Return (X, Y) of the center of cell containing provided text 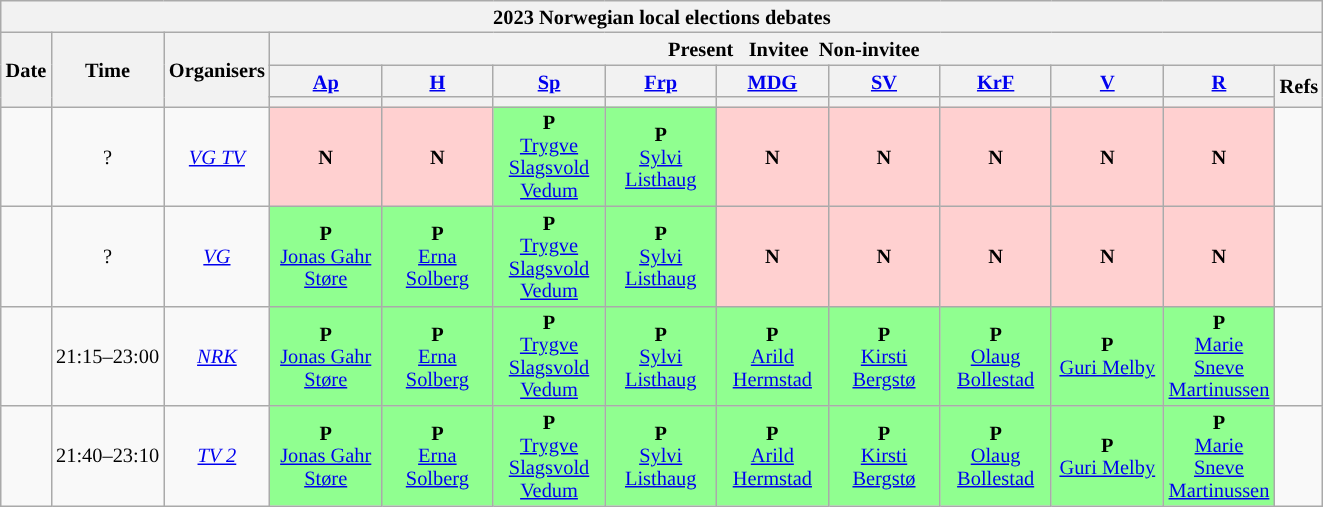
Time (108, 69)
H (438, 81)
Present Invitee Non-invitee (796, 48)
Sp (549, 81)
21:40–23:10 (108, 455)
TV 2 (217, 455)
Date (26, 69)
Ap (326, 81)
21:15–23:00 (108, 356)
KrF (996, 81)
V (1107, 81)
Frp (661, 81)
R (1219, 81)
2023 Norwegian local elections debates (662, 16)
Organisers (217, 69)
NRK (217, 356)
VG TV (217, 156)
MDG (773, 81)
Refs (1299, 86)
VG (217, 256)
SV (884, 81)
